Return the (x, y) coordinate for the center point of the cell that contains the specified text.  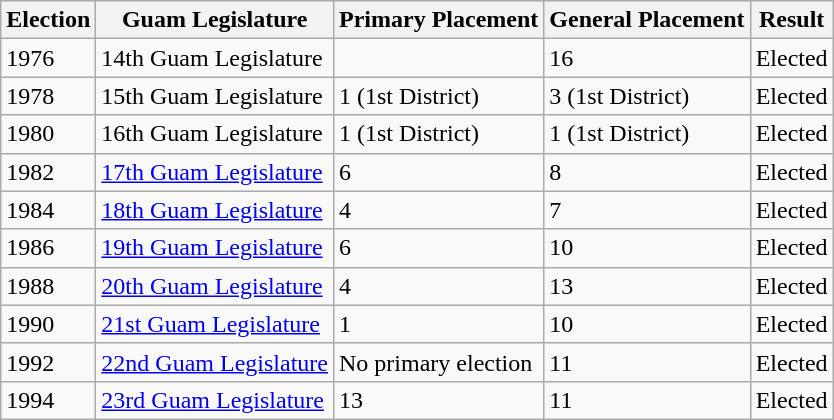
1978 (48, 96)
16 (647, 58)
1982 (48, 172)
Primary Placement (438, 20)
22nd Guam Legislature (215, 362)
17th Guam Legislature (215, 172)
1 (438, 324)
3 (1st District) (647, 96)
1992 (48, 362)
1984 (48, 210)
Result (792, 20)
8 (647, 172)
1980 (48, 134)
19th Guam Legislature (215, 248)
1976 (48, 58)
7 (647, 210)
Election (48, 20)
23rd Guam Legislature (215, 400)
1990 (48, 324)
20th Guam Legislature (215, 286)
1994 (48, 400)
14th Guam Legislature (215, 58)
21st Guam Legislature (215, 324)
No primary election (438, 362)
1986 (48, 248)
Guam Legislature (215, 20)
16th Guam Legislature (215, 134)
18th Guam Legislature (215, 210)
1988 (48, 286)
General Placement (647, 20)
15th Guam Legislature (215, 96)
